Provide the (X, Y) coordinate of the cell's center where the given text is located.  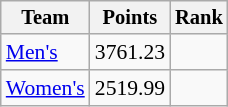
Rank (199, 18)
Women's (46, 88)
Team (46, 18)
Points (130, 18)
2519.99 (130, 88)
Men's (46, 53)
3761.23 (130, 53)
